Output the (x, y) coordinate of the center of the cell containing the given text.  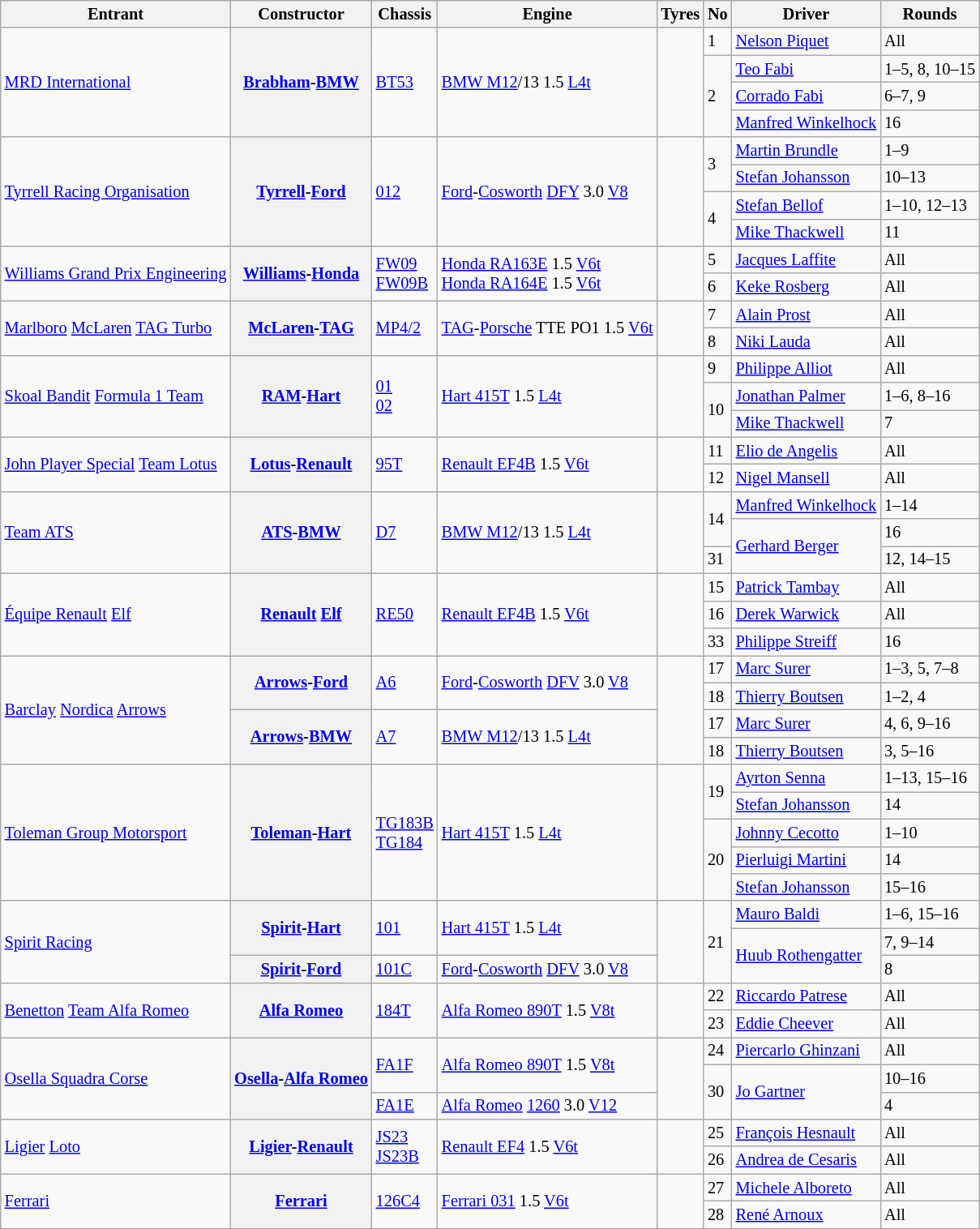
Honda RA163E 1.5 V6tHonda RA164E 1.5 V6t (548, 272)
3, 5–16 (930, 751)
20 (718, 859)
TG183BTG184 (405, 833)
Team ATS (116, 532)
TAG-Porsche TTE PO1 1.5 V6t (548, 328)
6 (718, 287)
Derek Warwick (806, 614)
Nigel Mansell (806, 477)
Martin Brundle (806, 151)
6–7, 9 (930, 96)
Andrea de Cesaris (806, 1160)
Jo Gartner (806, 1091)
A7 (405, 736)
Teo Fabi (806, 69)
Renault Elf (301, 614)
31 (718, 559)
10 (718, 410)
101 (405, 927)
Huub Rothengatter (806, 955)
Marlboro McLaren TAG Turbo (116, 328)
10–13 (930, 178)
9 (718, 369)
1 (718, 41)
Toleman-Hart (301, 833)
0102 (405, 396)
2 (718, 96)
Ligier-Renault (301, 1146)
1–2, 4 (930, 696)
FA1F (405, 1064)
John Player Special Team Lotus (116, 464)
René Arnoux (806, 1214)
Spirit-Ford (301, 969)
Tyres (680, 14)
Ligier Loto (116, 1146)
MP4/2 (405, 328)
Skoal Bandit Formula 1 Team (116, 396)
McLaren-TAG (301, 328)
1–10, 12–13 (930, 205)
Jonathan Palmer (806, 396)
Engine (548, 14)
Driver (806, 14)
A6 (405, 683)
28 (718, 1214)
Johnny Cecotto (806, 833)
15 (718, 587)
Arrows-BMW (301, 736)
Spirit-Hart (301, 927)
FW09FW09B (405, 272)
184T (405, 1010)
1–10 (930, 833)
Constructor (301, 14)
12, 14–15 (930, 559)
Mauro Baldi (806, 914)
Piercarlo Ghinzani (806, 1051)
95T (405, 464)
Alain Prost (806, 315)
126C4 (405, 1201)
Corrado Fabi (806, 96)
30 (718, 1091)
5 (718, 259)
Barclay Nordica Arrows (116, 710)
Michele Alboreto (806, 1188)
Alfa Romeo (301, 1010)
FA1E (405, 1106)
22 (718, 996)
1–13, 15–16 (930, 778)
ATS-BMW (301, 532)
Nelson Piquet (806, 41)
Jacques Laffite (806, 259)
Eddie Cheever (806, 1024)
Entrant (116, 14)
1–5, 8, 10–15 (930, 69)
Gerhard Berger (806, 546)
12 (718, 477)
Keke Rosberg (806, 287)
23 (718, 1024)
27 (718, 1188)
1–3, 5, 7–8 (930, 669)
Renault EF4 1.5 V6t (548, 1146)
4, 6, 9–16 (930, 723)
RE50 (405, 614)
Riccardo Patrese (806, 996)
Benetton Team Alfa Romeo (116, 1010)
1–6, 8–16 (930, 396)
Patrick Tambay (806, 587)
Stefan Bellof (806, 205)
19 (718, 791)
Rounds (930, 14)
1–14 (930, 505)
10–16 (930, 1078)
Chassis (405, 14)
JS23JS23B (405, 1146)
26 (718, 1160)
Tyrrell Racing Organisation (116, 191)
Niki Lauda (806, 341)
Osella Squadra Corse (116, 1078)
D7 (405, 532)
Brabham-BMW (301, 83)
15–16 (930, 887)
MRD International (116, 83)
RAM-Hart (301, 396)
Toleman Group Motorsport (116, 833)
1–9 (930, 151)
Ferrari 031 1.5 V6t (548, 1201)
Alfa Romeo 1260 3.0 V12 (548, 1106)
25 (718, 1133)
3 (718, 164)
Ford-Cosworth DFY 3.0 V8 (548, 191)
Spirit Racing (116, 942)
Lotus-Renault (301, 464)
Williams Grand Prix Engineering (116, 272)
BT53 (405, 83)
Ayrton Senna (806, 778)
Williams-Honda (301, 272)
Philippe Streiff (806, 641)
Tyrrell-Ford (301, 191)
Philippe Alliot (806, 369)
7, 9–14 (930, 942)
No (718, 14)
Pierluigi Martini (806, 860)
Osella-Alfa Romeo (301, 1078)
101C (405, 969)
21 (718, 942)
Équipe Renault Elf (116, 614)
Arrows-Ford (301, 683)
François Hesnault (806, 1133)
24 (718, 1051)
1–6, 15–16 (930, 914)
Elio de Angelis (806, 451)
33 (718, 641)
012 (405, 191)
